Extract the [X, Y] coordinate from the center of the cell holding the provided text.  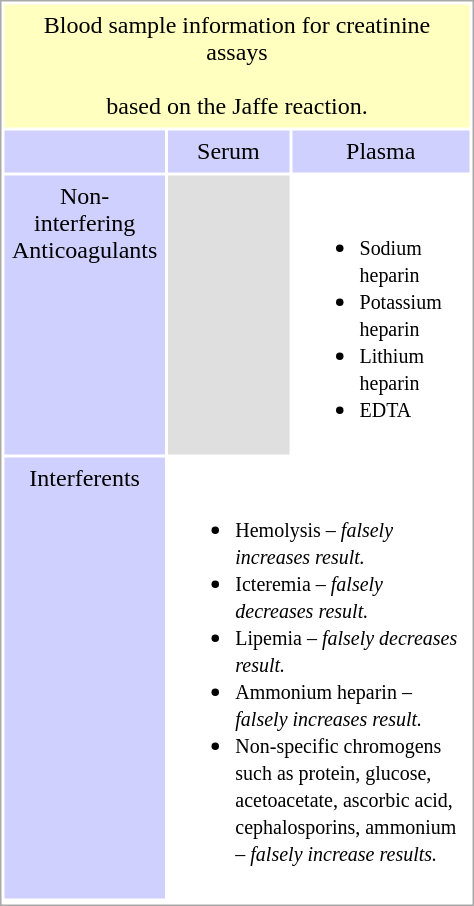
Plasma [380, 151]
Interferents [84, 678]
Non-interfering Anticoagulants [84, 316]
Sodium heparinPotassium heparinLithium heparinEDTA [380, 316]
Blood sample information for creatinine assaysbased on the Jaffe reaction. [236, 66]
Serum [228, 151]
